Output the (x, y) coordinate of the center of the cell containing the given text.  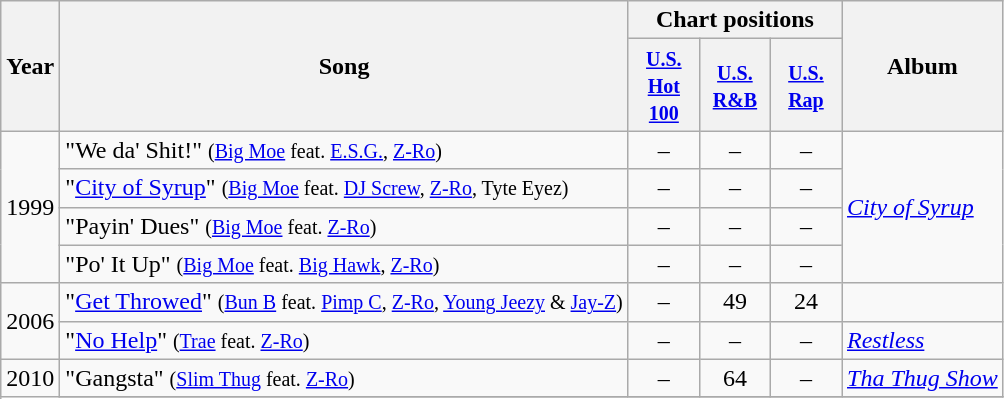
"Payin' Dues" (Big Moe feat. Z-Ro) (344, 226)
U.S. R&B (734, 85)
24 (806, 302)
"Po' It Up" (Big Moe feat. Big Hawk, Z-Ro) (344, 264)
Tha Thug Show (923, 378)
"No Help" (Trae feat. Z-Ro) (344, 340)
"City of Syrup" (Big Moe feat. DJ Screw, Z-Ro, Tyte Eyez) (344, 188)
64 (734, 378)
"We da' Shit!" (Big Moe feat. E.S.G., Z-Ro) (344, 150)
Year (30, 66)
"Gangsta" (Slim Thug feat. Z-Ro) (344, 378)
Album (923, 66)
"Get Throwed" (Bun B feat. Pimp C, Z-Ro, Young Jeezy & Jay-Z) (344, 302)
2010 (30, 378)
Song (344, 66)
2006 (30, 321)
U.S. Hot 100 (664, 85)
City of Syrup (923, 207)
U.S. Rap (806, 85)
1999 (30, 207)
49 (734, 302)
Restless (923, 340)
Chart positions (734, 20)
